Return (X, Y) of the center of cell containing provided text 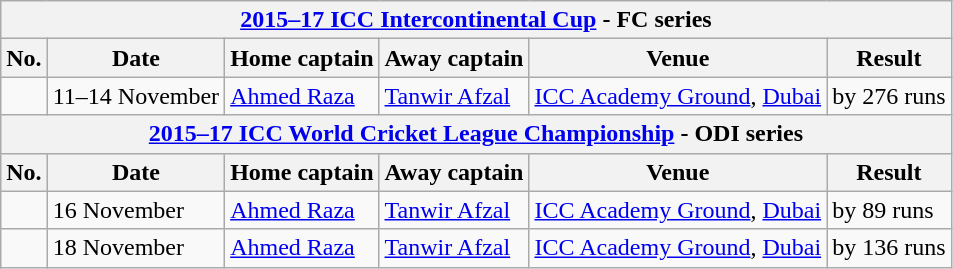
by 276 runs (889, 96)
2015–17 ICC Intercontinental Cup - FC series (476, 20)
18 November (136, 248)
by 136 runs (889, 248)
16 November (136, 210)
by 89 runs (889, 210)
11–14 November (136, 96)
2015–17 ICC World Cricket League Championship - ODI series (476, 134)
